Extract the (X, Y) coordinate from the center of the cell holding the provided text.  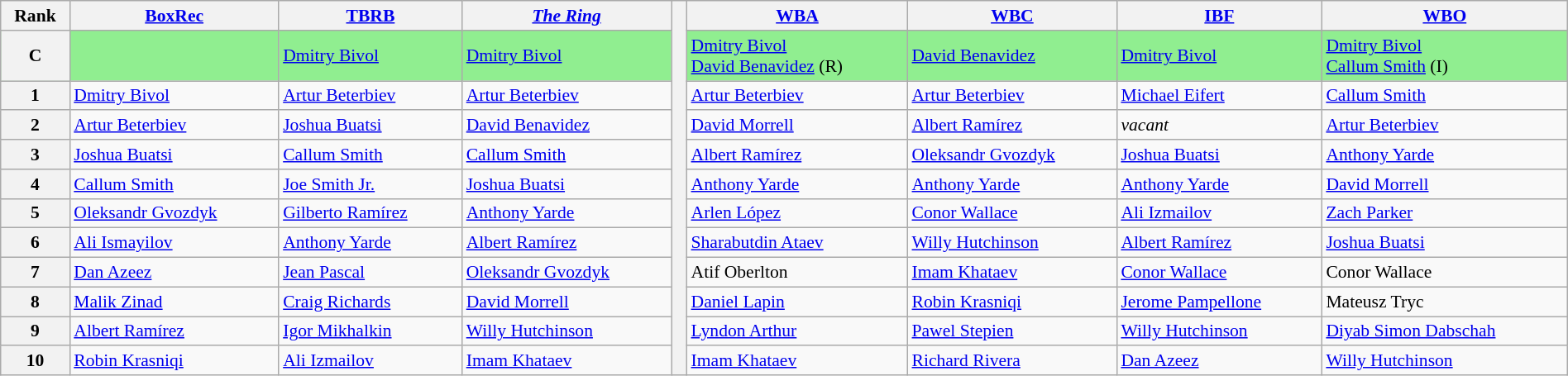
Malik Zinad (174, 302)
7 (35, 273)
Dmitry Bivol David Benavidez (R) (797, 56)
Ali Ismayilov (174, 243)
5 (35, 213)
Jean Pascal (370, 273)
WBA (797, 16)
Zach Parker (1444, 213)
Richard Rivera (1012, 361)
Lyndon Arthur (797, 331)
Igor Mikhalkin (370, 331)
Atif Oberlton (797, 273)
Gilberto Ramírez (370, 213)
Arlen López (797, 213)
Daniel Lapin (797, 302)
Joe Smith Jr. (370, 184)
C (35, 56)
Sharabutdin Ataev (797, 243)
10 (35, 361)
IBF (1219, 16)
The Ring (567, 16)
Mateusz Tryc (1444, 302)
Craig Richards (370, 302)
vacant (1219, 126)
BoxRec (174, 16)
WBO (1444, 16)
Pawel Stepien (1012, 331)
Jerome Pampellone (1219, 302)
9 (35, 331)
Diyab Simon Dabschah (1444, 331)
Rank (35, 16)
1 (35, 96)
WBC (1012, 16)
4 (35, 184)
6 (35, 243)
Michael Eifert (1219, 96)
3 (35, 155)
TBRB (370, 16)
8 (35, 302)
2 (35, 126)
Dmitry Bivol Callum Smith (I) (1444, 56)
